Detect which cell encompasses the target text, then output its (x, y) center coordinate. 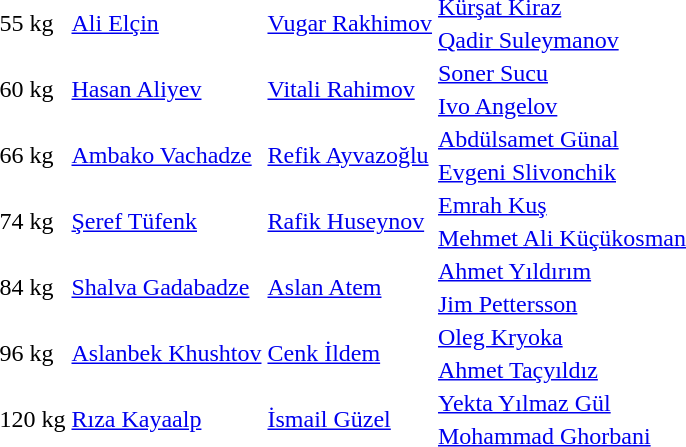
Vitali Rahimov (350, 90)
Hasan Aliyev (166, 90)
Şeref Tüfenk (166, 222)
Cenk İldem (350, 354)
Refik Ayvazoğlu (350, 156)
Aslan Atem (350, 288)
Aslanbek Khushtov (166, 354)
Rafik Huseynov (350, 222)
Ambako Vachadze (166, 156)
Shalva Gadabadze (166, 288)
